Detect which cell encompasses the target text, then output its [x, y] center coordinate. 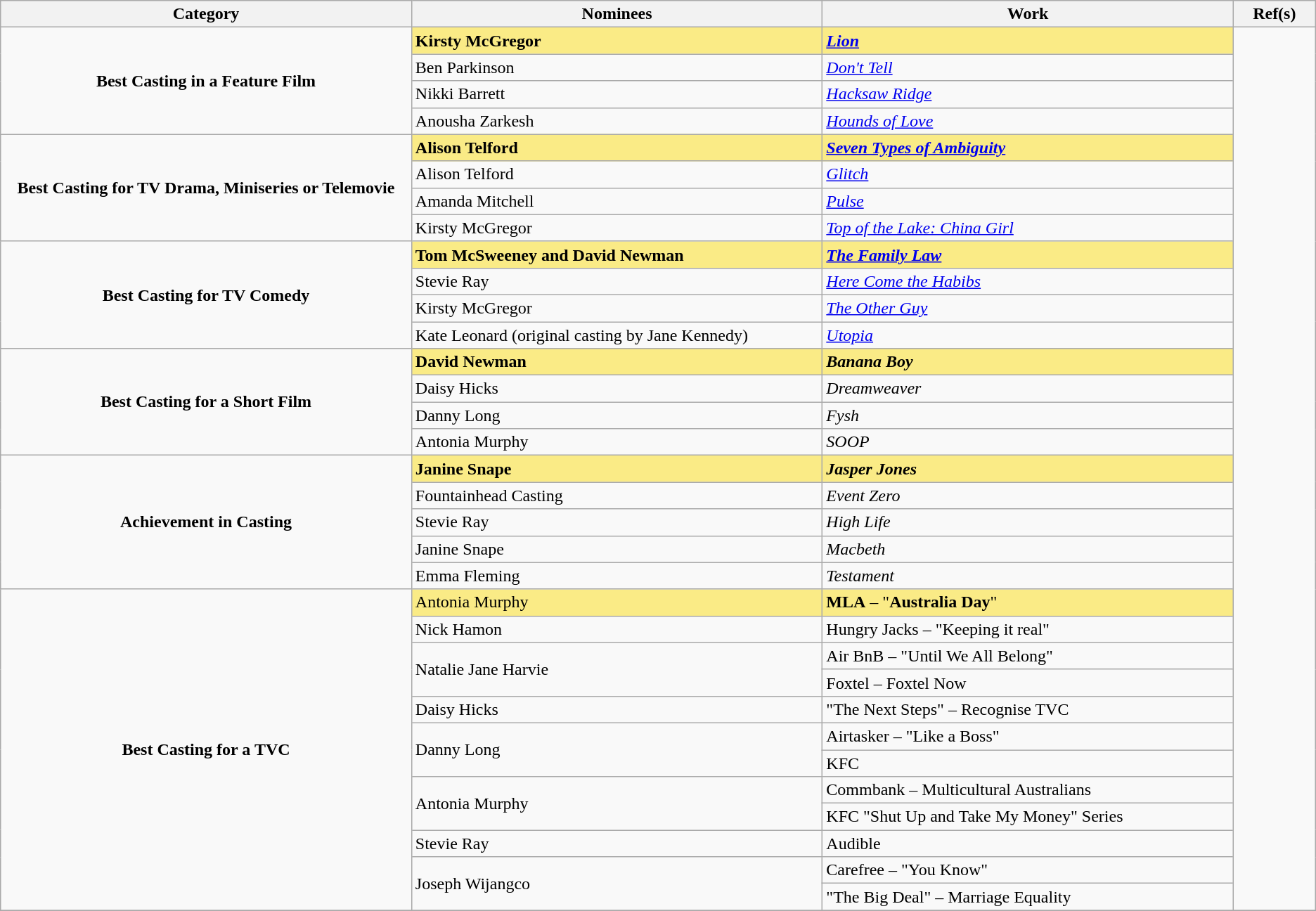
Dreamweaver [1028, 389]
High Life [1028, 522]
KFC "Shut Up and Take My Money" Series [1028, 817]
Best Casting for a Short Film [207, 402]
KFC [1028, 763]
Nominees [617, 14]
Lion [1028, 41]
Hounds of Love [1028, 121]
Emma Fleming [617, 576]
Glitch [1028, 174]
Amanda Mitchell [617, 201]
Joseph Wijangco [617, 884]
Macbeth [1028, 549]
Work [1028, 14]
Hacksaw Ridge [1028, 94]
"The Big Deal" – Marriage Equality [1028, 897]
Fountainhead Casting [617, 496]
MLA – "Australia Day" [1028, 602]
Ben Parkinson [617, 67]
Audible [1028, 844]
Nikki Barrett [617, 94]
Kate Leonard (original casting by Jane Kennedy) [617, 335]
Tom McSweeney and David Newman [617, 254]
Air BnB – "Until We All Belong" [1028, 656]
The Other Guy [1028, 308]
Natalie Jane Harvie [617, 669]
Best Casting for a TVC [207, 749]
Ref(s) [1274, 14]
"The Next Steps" – Recognise TVC [1028, 709]
Testament [1028, 576]
Don't Tell [1028, 67]
Carefree – "You Know" [1028, 870]
Anousha Zarkesh [617, 121]
Foxtel – Foxtel Now [1028, 683]
Airtasker – "Like a Boss" [1028, 736]
Seven Types of Ambiguity [1028, 148]
Pulse [1028, 201]
Hungry Jacks – "Keeping it real" [1028, 629]
Here Come the Habibs [1028, 281]
Banana Boy [1028, 362]
Achievement in Casting [207, 522]
Best Casting in a Feature Film [207, 81]
The Family Law [1028, 254]
Best Casting for TV Drama, Miniseries or Telemovie [207, 188]
Top of the Lake: China Girl [1028, 228]
Fysh [1028, 415]
Jasper Jones [1028, 469]
Nick Hamon [617, 629]
SOOP [1028, 442]
Utopia [1028, 335]
Best Casting for TV Comedy [207, 295]
David Newman [617, 362]
Commbank – Multicultural Australians [1028, 790]
Category [207, 14]
Event Zero [1028, 496]
